Output the [X, Y] coordinate of the center of the cell containing the given text.  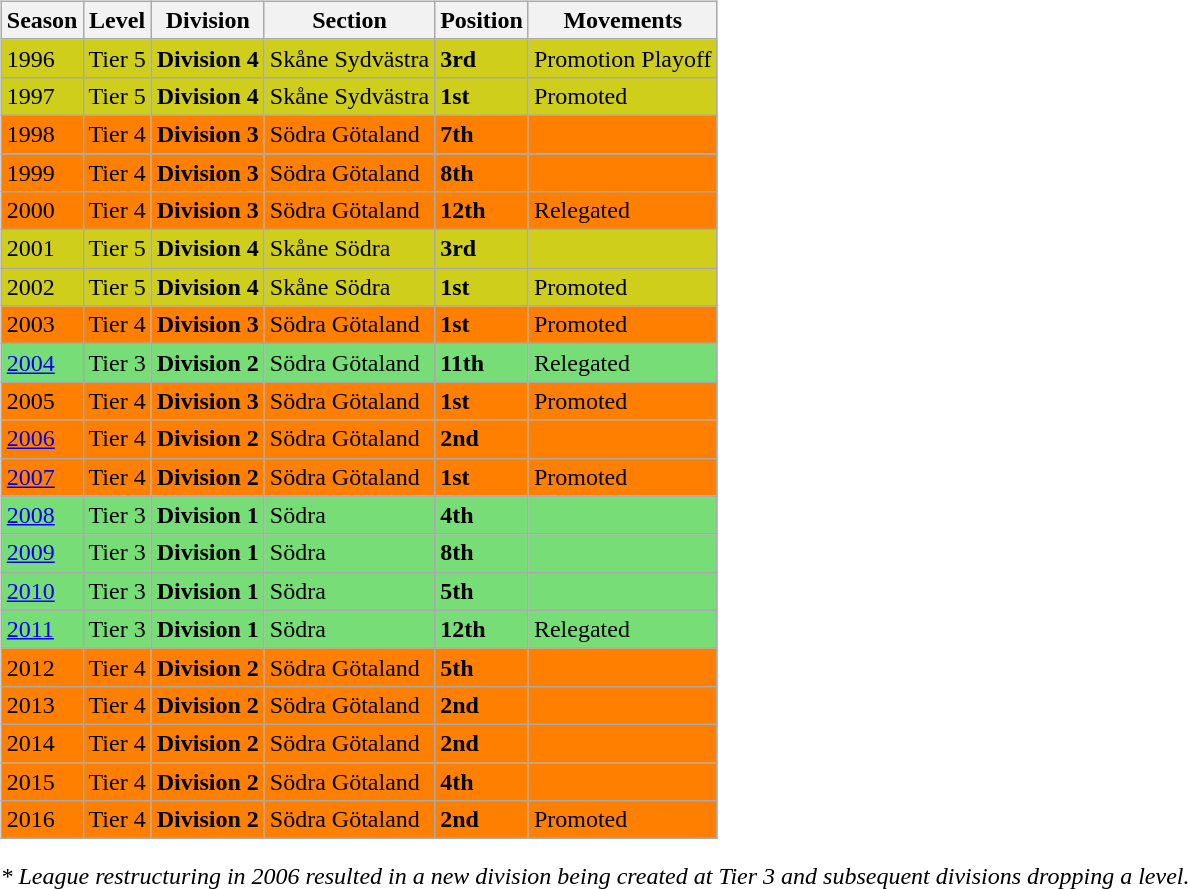
Division [208, 20]
Level [117, 20]
1999 [42, 173]
Position [482, 20]
2013 [42, 705]
2010 [42, 591]
2000 [42, 211]
2006 [42, 439]
2007 [42, 477]
7th [482, 134]
Season [42, 20]
Promotion Playoff [622, 58]
2001 [42, 249]
Movements [622, 20]
2005 [42, 401]
2014 [42, 743]
2015 [42, 781]
2008 [42, 515]
2012 [42, 667]
1996 [42, 58]
2016 [42, 820]
2004 [42, 363]
11th [482, 363]
Section [349, 20]
2003 [42, 325]
2002 [42, 287]
1997 [42, 96]
2011 [42, 629]
2009 [42, 553]
1998 [42, 134]
